Locate the cell with the specified text and output its [X, Y] center coordinate. 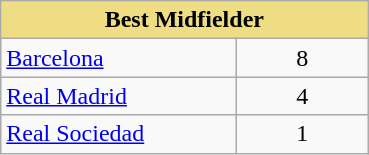
Real Madrid [119, 96]
1 [302, 134]
Barcelona [119, 58]
Real Sociedad [119, 134]
8 [302, 58]
Best Midfielder [184, 20]
4 [302, 96]
